Extract the (x, y) coordinate from the center of the cell holding the provided text.  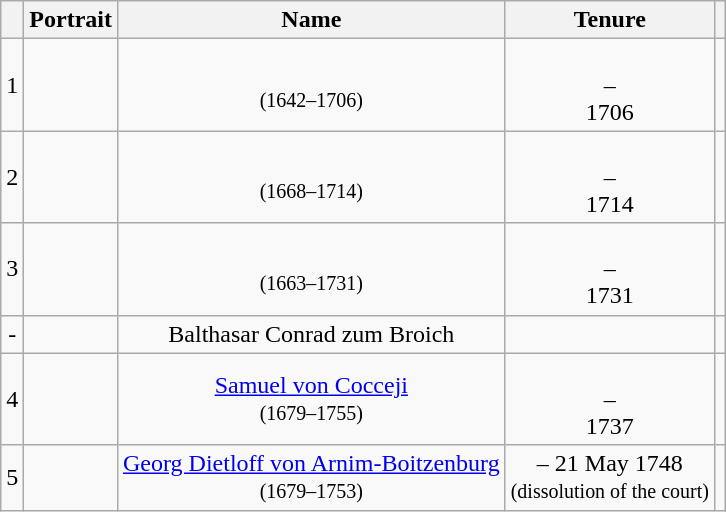
Georg Dietloff von Arnim-Boitzenburg(1679–1753) (311, 478)
–1714 (610, 177)
(1663–1731) (311, 269)
3 (12, 269)
Balthasar Conrad zum Broich (311, 334)
Name (311, 20)
–1737 (610, 399)
(1668–1714) (311, 177)
–1731 (610, 269)
5 (12, 478)
1 (12, 85)
(1642–1706) (311, 85)
Tenure (610, 20)
4 (12, 399)
– 21 May 1748(dissolution of the court) (610, 478)
Samuel von Cocceji(1679–1755) (311, 399)
Portrait (71, 20)
–1706 (610, 85)
- (12, 334)
2 (12, 177)
